Detect which cell encompasses the target text, then output its [X, Y] center coordinate. 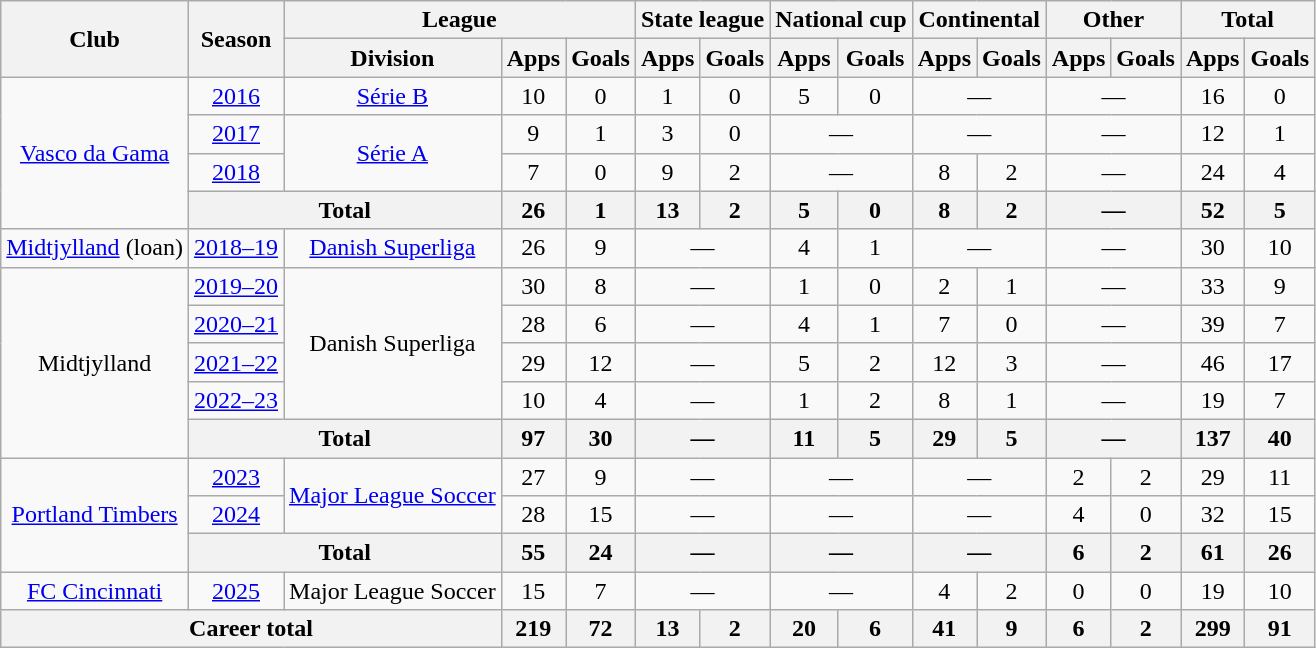
39 [1212, 324]
Division [393, 58]
2024 [236, 515]
2023 [236, 477]
33 [1212, 286]
2018–19 [236, 248]
61 [1212, 553]
32 [1212, 515]
2017 [236, 134]
40 [1280, 438]
55 [533, 553]
Série A [393, 153]
Série B [393, 96]
Other [1113, 20]
2018 [236, 172]
2025 [236, 591]
17 [1280, 362]
2022–23 [236, 400]
Vasco da Gama [95, 153]
Career total [251, 629]
219 [533, 629]
Continental [979, 20]
2021–22 [236, 362]
League [460, 20]
91 [1280, 629]
2020–21 [236, 324]
97 [533, 438]
Midtjylland (loan) [95, 248]
FC Cincinnati [95, 591]
52 [1212, 210]
State league [702, 20]
46 [1212, 362]
27 [533, 477]
137 [1212, 438]
Season [236, 39]
299 [1212, 629]
16 [1212, 96]
Club [95, 39]
2019–20 [236, 286]
72 [601, 629]
20 [804, 629]
Midtjylland [95, 362]
National cup [841, 20]
41 [944, 629]
Portland Timbers [95, 515]
2016 [236, 96]
